Detect which cell encompasses the target text, then output its [x, y] center coordinate. 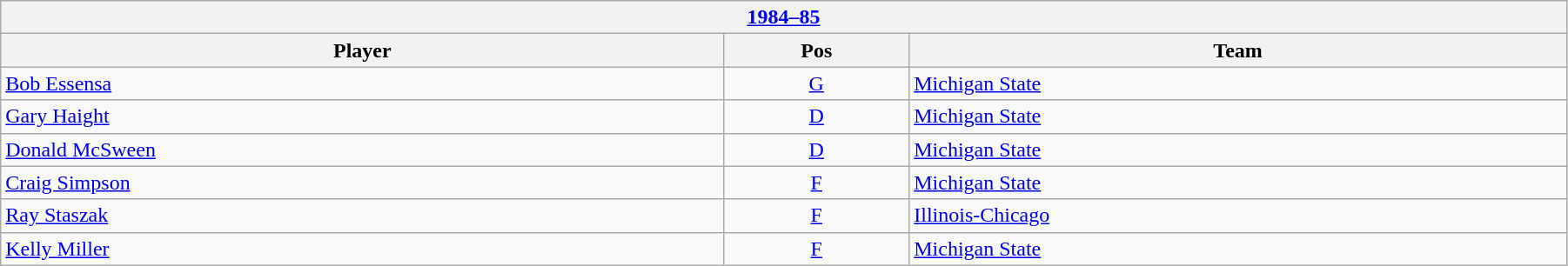
Pos [816, 50]
Team [1238, 50]
1984–85 [784, 17]
Donald McSween [362, 150]
Gary Haight [362, 116]
Kelly Miller [362, 249]
Player [362, 50]
Craig Simpson [362, 183]
Ray Staszak [362, 216]
Bob Essensa [362, 83]
G [816, 83]
Illinois-Chicago [1238, 216]
